Extract the [X, Y] coordinate from the center of the cell holding the provided text.  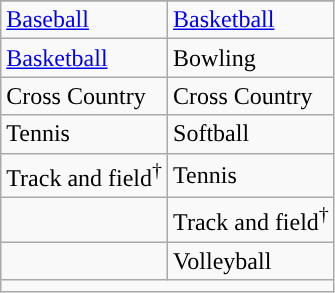
Bowling [252, 58]
Baseball [84, 20]
Softball [252, 134]
Volleyball [252, 261]
